Return the [X, Y] coordinate for the center point of the cell that contains the specified text.  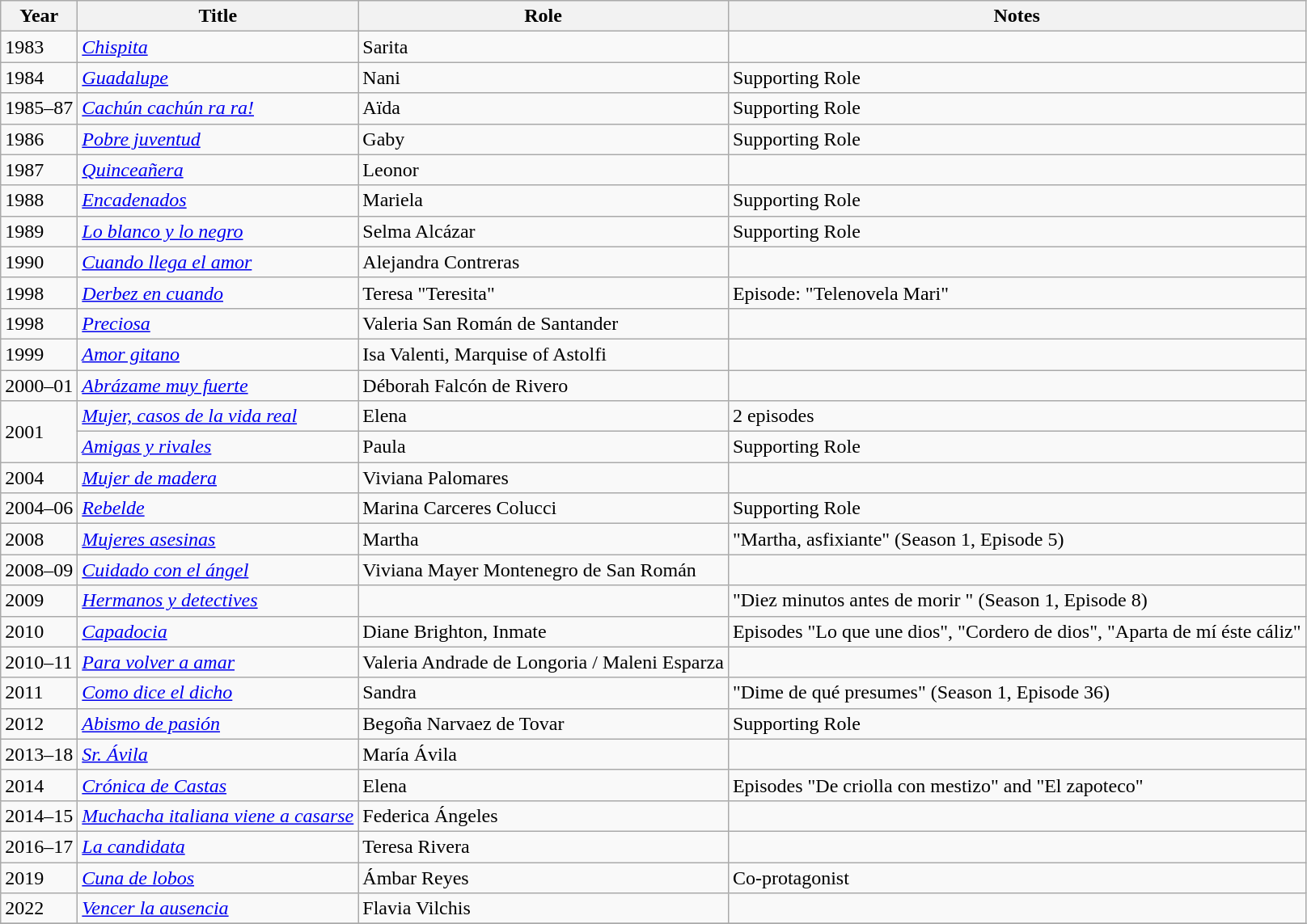
2011 [39, 693]
2013–18 [39, 754]
Sr. Ávila [218, 754]
Guadalupe [218, 78]
Vencer la ausencia [218, 909]
Crónica de Castas [218, 785]
Para volver a amar [218, 662]
Teresa "Teresita" [544, 293]
Sandra [544, 693]
Cuna de lobos [218, 877]
Paula [544, 447]
Rebelde [218, 508]
Mujer, casos de la vida real [218, 416]
Martha [544, 539]
1985–87 [39, 108]
2022 [39, 909]
1990 [39, 262]
Notes [1017, 16]
Gaby [544, 139]
Abrázame muy fuerte [218, 386]
1999 [39, 354]
2004 [39, 478]
2016–17 [39, 846]
Mariela [544, 200]
Muchacha italiana viene a casarse [218, 816]
Federica Ángeles [544, 816]
Encadenados [218, 200]
"Martha, asfixiante" (Season 1, Episode 5) [1017, 539]
María Ávila [544, 754]
Valeria San Román de Santander [544, 323]
Cuidado con el ángel [218, 570]
Episodes "Lo que une dios", "Cordero de dios", "Aparta de mí éste cáliz" [1017, 631]
Hermanos y detectives [218, 601]
Valeria Andrade de Longoria / Maleni Esparza [544, 662]
Episode: "Telenovela Mari" [1017, 293]
Title [218, 16]
"Dime de qué presumes" (Season 1, Episode 36) [1017, 693]
2008–09 [39, 570]
2014–15 [39, 816]
2008 [39, 539]
Nani [544, 78]
Marina Carceres Colucci [544, 508]
Sarita [544, 47]
Mujer de madera [218, 478]
2004–06 [39, 508]
Teresa Rivera [544, 846]
2 episodes [1017, 416]
Lo blanco y lo negro [218, 231]
1986 [39, 139]
Co-protagonist [1017, 877]
1984 [39, 78]
Ámbar Reyes [544, 877]
Cachún cachún ra ra! [218, 108]
Viviana Palomares [544, 478]
Selma Alcázar [544, 231]
Abismo de pasión [218, 724]
Amigas y rivales [218, 447]
La candidata [218, 846]
2000–01 [39, 386]
2019 [39, 877]
Cuando llega el amor [218, 262]
Pobre juventud [218, 139]
Role [544, 16]
Leonor [544, 170]
Quinceañera [218, 170]
Capadocia [218, 631]
Flavia Vilchis [544, 909]
Begoña Narvaez de Tovar [544, 724]
1983 [39, 47]
1987 [39, 170]
1988 [39, 200]
Déborah Falcón de Rivero [544, 386]
Viviana Mayer Montenegro de San Román [544, 570]
1989 [39, 231]
2010–11 [39, 662]
Episodes "De criolla con mestizo" and "El zapoteco" [1017, 785]
Alejandra Contreras [544, 262]
2012 [39, 724]
Mujeres asesinas [218, 539]
Como dice el dicho [218, 693]
Preciosa [218, 323]
Aïda [544, 108]
Chispita [218, 47]
2010 [39, 631]
Amor gitano [218, 354]
Isa Valenti, Marquise of Astolfi [544, 354]
2014 [39, 785]
Year [39, 16]
2001 [39, 432]
Derbez en cuando [218, 293]
Diane Brighton, Inmate [544, 631]
"Diez minutos antes de morir " (Season 1, Episode 8) [1017, 601]
2009 [39, 601]
